Identify which cell holds the provided text, then report its (X, Y) central coordinate. 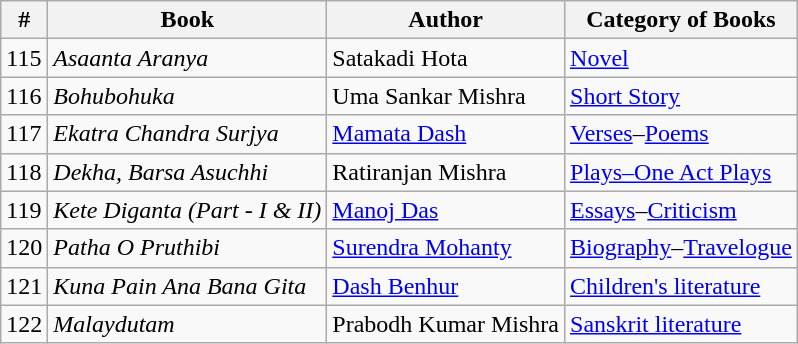
122 (24, 324)
Asaanta Aranya (188, 58)
118 (24, 172)
Prabodh Kumar Mishra (446, 324)
Novel (682, 58)
Surendra Mohanty (446, 248)
Kuna Pain Ana Bana Gita (188, 286)
Mamata Dash (446, 134)
Ratiranjan Mishra (446, 172)
119 (24, 210)
Uma Sankar Mishra (446, 96)
Author (446, 20)
Plays–One Act Plays (682, 172)
Book (188, 20)
Ekatra Chandra Surjya (188, 134)
Kete Diganta (Part - I & II) (188, 210)
116 (24, 96)
Dekha, Barsa Asuchhi (188, 172)
Short Story (682, 96)
Children's literature (682, 286)
Verses–Poems (682, 134)
117 (24, 134)
Patha O Pruthibi (188, 248)
Dash Benhur (446, 286)
121 (24, 286)
Malaydutam (188, 324)
Bohubohuka (188, 96)
115 (24, 58)
Category of Books (682, 20)
Manoj Das (446, 210)
Biography–Travelogue (682, 248)
Sanskrit literature (682, 324)
120 (24, 248)
# (24, 20)
Essays–Criticism (682, 210)
Satakadi Hota (446, 58)
